Pinpoint the cell where the given text exists, returning its [X, Y] midpoint coordinate. 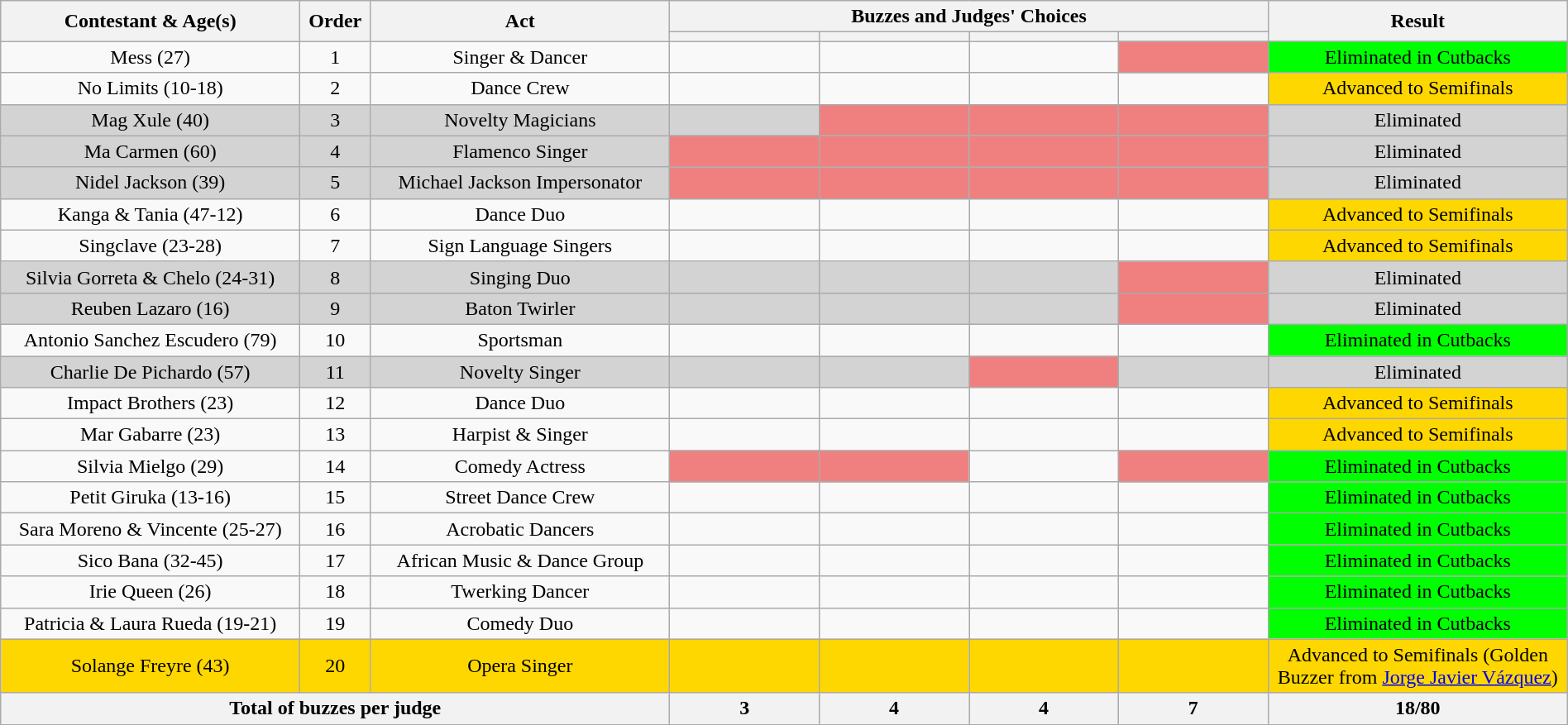
Singclave (23-28) [151, 246]
Acrobatic Dancers [520, 529]
Mar Gabarre (23) [151, 435]
Comedy Actress [520, 466]
Street Dance Crew [520, 498]
9 [336, 308]
19 [336, 623]
Act [520, 21]
16 [336, 529]
2 [336, 88]
14 [336, 466]
Opera Singer [520, 666]
African Music & Dance Group [520, 560]
Kanga & Tania (47-12) [151, 214]
6 [336, 214]
Comedy Duo [520, 623]
Mag Xule (40) [151, 120]
Harpist & Singer [520, 435]
Antonio Sanchez Escudero (79) [151, 340]
No Limits (10-18) [151, 88]
Total of buzzes per judge [336, 708]
Irie Queen (26) [151, 592]
Silvia Mielgo (29) [151, 466]
17 [336, 560]
18/80 [1417, 708]
Solange Freyre (43) [151, 666]
13 [336, 435]
10 [336, 340]
11 [336, 371]
Petit Giruka (13-16) [151, 498]
Result [1417, 21]
Singer & Dancer [520, 57]
Silvia Gorreta & Chelo (24-31) [151, 277]
15 [336, 498]
Sign Language Singers [520, 246]
8 [336, 277]
1 [336, 57]
Ma Carmen (60) [151, 151]
12 [336, 403]
Reuben Lazaro (16) [151, 308]
Novelty Magicians [520, 120]
Contestant & Age(s) [151, 21]
Impact Brothers (23) [151, 403]
Sportsman [520, 340]
Nidel Jackson (39) [151, 183]
20 [336, 666]
Flamenco Singer [520, 151]
Mess (27) [151, 57]
Singing Duo [520, 277]
Novelty Singer [520, 371]
Patricia & Laura Rueda (19-21) [151, 623]
Sara Moreno & Vincente (25-27) [151, 529]
Michael Jackson Impersonator [520, 183]
5 [336, 183]
Dance Crew [520, 88]
Advanced to Semifinals (Golden Buzzer from Jorge Javier Vázquez) [1417, 666]
Order [336, 21]
Baton Twirler [520, 308]
Twerking Dancer [520, 592]
Sico Bana (32-45) [151, 560]
18 [336, 592]
Buzzes and Judges' Choices [969, 17]
Charlie De Pichardo (57) [151, 371]
